Return [X, Y] of the center of cell containing provided text 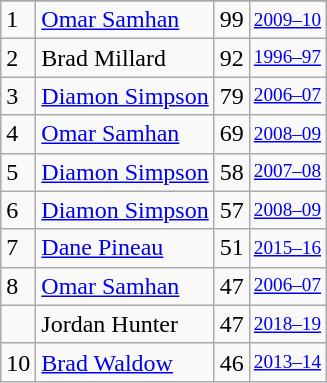
69 [232, 134]
Jordan Hunter [125, 324]
2015–16 [287, 248]
4 [18, 134]
2018–19 [287, 324]
51 [232, 248]
10 [18, 362]
58 [232, 172]
3 [18, 96]
2009–10 [287, 20]
7 [18, 248]
1 [18, 20]
57 [232, 210]
46 [232, 362]
1996–97 [287, 58]
5 [18, 172]
79 [232, 96]
2 [18, 58]
99 [232, 20]
8 [18, 286]
92 [232, 58]
2007–08 [287, 172]
2013–14 [287, 362]
Brad Millard [125, 58]
Dane Pineau [125, 248]
Brad Waldow [125, 362]
6 [18, 210]
